Identify which cell holds the provided text, then report its (X, Y) central coordinate. 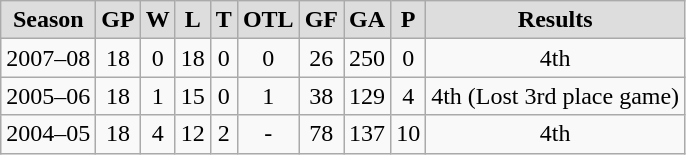
T (224, 20)
26 (321, 58)
15 (192, 96)
38 (321, 96)
137 (368, 134)
2 (224, 134)
129 (368, 96)
250 (368, 58)
2005–06 (48, 96)
L (192, 20)
Season (48, 20)
- (268, 134)
GA (368, 20)
4th (Lost 3rd place game) (556, 96)
78 (321, 134)
Results (556, 20)
12 (192, 134)
GP (118, 20)
P (408, 20)
GF (321, 20)
W (158, 20)
2004–05 (48, 134)
OTL (268, 20)
2007–08 (48, 58)
10 (408, 134)
